Pinpoint the cell where the given text exists, returning its [X, Y] midpoint coordinate. 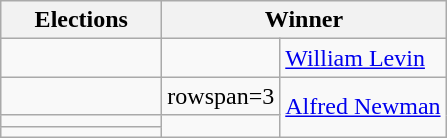
Alfred Newman [363, 107]
William Levin [363, 58]
rowspan=3 [221, 96]
Winner [304, 20]
Elections [82, 20]
